Pinpoint the cell where the given text exists, returning its (x, y) midpoint coordinate. 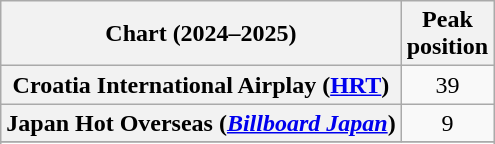
Croatia International Airplay (HRT) (201, 85)
Peakposition (447, 34)
39 (447, 85)
Japan Hot Overseas (Billboard Japan) (201, 123)
9 (447, 123)
Chart (2024–2025) (201, 34)
